Output the (x, y) coordinate of the center of the cell containing the given text.  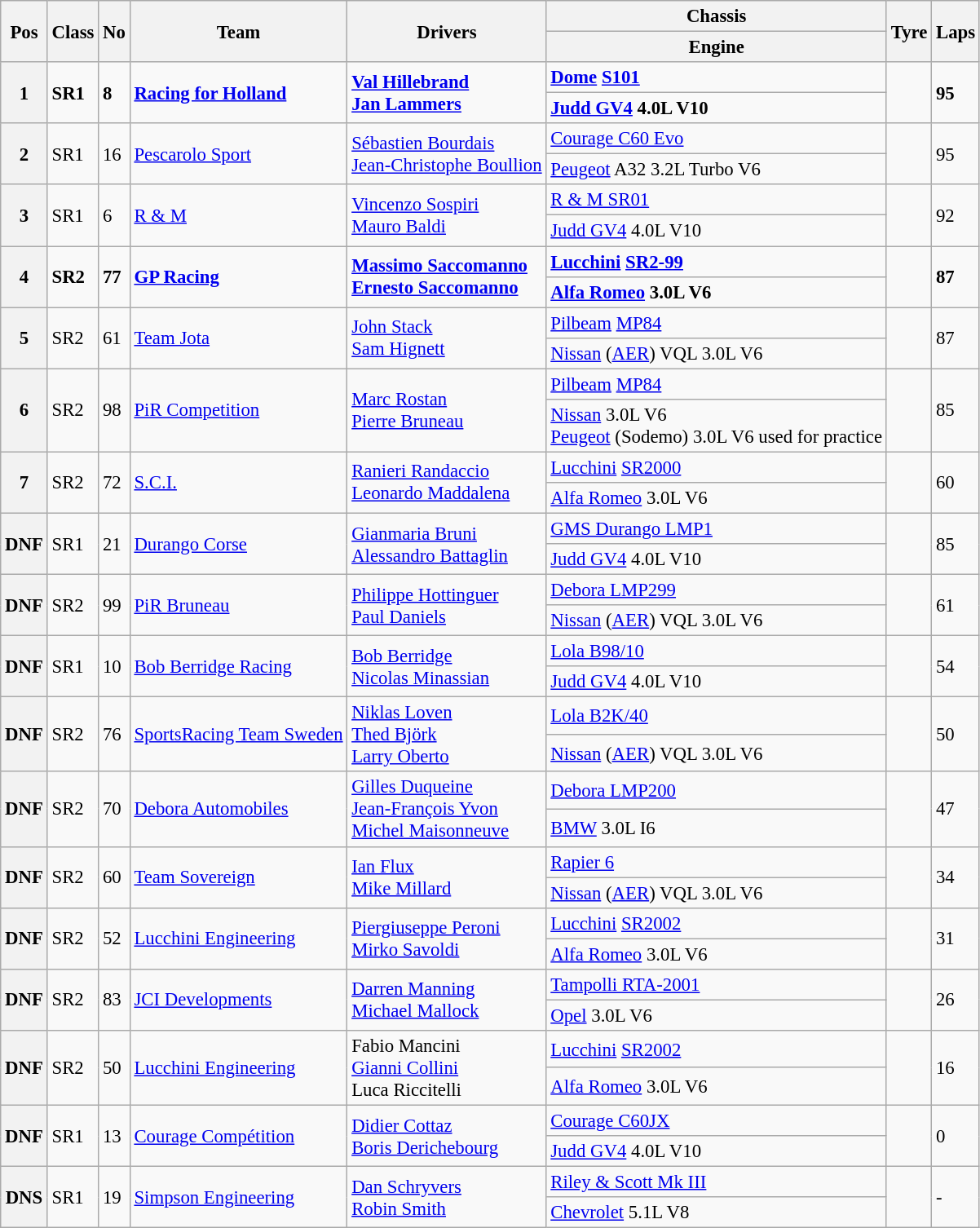
Philippe Hottinguer Paul Daniels (447, 605)
Laps (956, 31)
Bob Berridge Racing (238, 667)
Opel 3.0L V6 (716, 1015)
Val Hillebrand Jan Lammers (447, 93)
Ian Flux Mike Millard (447, 877)
72 (114, 483)
Debora LMP299 (716, 590)
Sébastien Bourdais Jean-Christophe Boullion (447, 153)
31 (956, 938)
Racing for Holland (238, 93)
Team Sovereign (238, 877)
5 (24, 338)
Team Jota (238, 338)
Gianmaria Bruni Alessandro Battaglin (447, 543)
No (114, 31)
Lola B2K/40 (716, 716)
Pescarolo Sport (238, 153)
0 (956, 1135)
Chassis (716, 16)
Riley & Scott Mk III (716, 1182)
R & M SR01 (716, 200)
Marc Rostan Pierre Bruneau (447, 410)
DNS (24, 1197)
Didier Cottaz Boris Derichebourg (447, 1135)
Drivers (447, 31)
S.C.I. (238, 483)
Chevrolet 5.1L V8 (716, 1213)
Tampolli RTA-2001 (716, 985)
1 (24, 93)
19 (114, 1197)
Niklas Loven Thed Björk Larry Oberto (447, 735)
26 (956, 1000)
Class (73, 31)
92 (956, 215)
Peugeot A32 3.2L Turbo V6 (716, 170)
4 (24, 277)
7 (24, 483)
John Stack Sam Hignett (447, 338)
Courage Compétition (238, 1135)
Simpson Engineering (238, 1197)
13 (114, 1135)
Darren Manning Michael Mallock (447, 1000)
83 (114, 1000)
- (956, 1197)
Debora LMP200 (716, 791)
Debora Automobiles (238, 810)
8 (114, 93)
Ranieri Randaccio Leonardo Maddalena (447, 483)
Nissan 3.0L V6Peugeot (Sodemo) 3.0L V6 used for practice (716, 426)
GP Racing (238, 277)
98 (114, 410)
Fabio Mancini Gianni Collini Luca Riccitelli (447, 1068)
Dan Schryvers Robin Smith (447, 1197)
Bob Berridge Nicolas Minassian (447, 667)
PiR Bruneau (238, 605)
99 (114, 605)
2 (24, 153)
BMW 3.0L I6 (716, 828)
Lucchini SR2-99 (716, 262)
Piergiuseppe Peroni Mirko Savoldi (447, 938)
SportsRacing Team Sweden (238, 735)
Durango Corse (238, 543)
70 (114, 810)
Gilles Duqueine Jean-François Yvon Michel Maisonneuve (447, 810)
Lola B98/10 (716, 652)
Vincenzo Sospiri Mauro Baldi (447, 215)
Dome S101 (716, 77)
Courage C60JX (716, 1120)
Rapier 6 (716, 862)
Team (238, 31)
Pos (24, 31)
R & M (238, 215)
JCI Developments (238, 1000)
10 (114, 667)
Courage C60 Evo (716, 139)
Tyre (908, 31)
Engine (716, 47)
Lucchini SR2000 (716, 467)
77 (114, 277)
Massimo Saccomanno Ernesto Saccomanno (447, 277)
PiR Competition (238, 410)
76 (114, 735)
21 (114, 543)
34 (956, 877)
47 (956, 810)
52 (114, 938)
3 (24, 215)
GMS Durango LMP1 (716, 528)
54 (956, 667)
